From the cell containing the given text, extract its center point as [X, Y] coordinate. 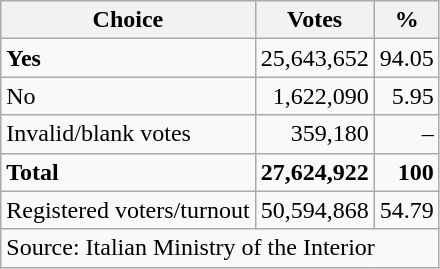
1,622,090 [314, 96]
Yes [128, 58]
5.95 [406, 96]
359,180 [314, 134]
% [406, 20]
Votes [314, 20]
94.05 [406, 58]
27,624,922 [314, 172]
50,594,868 [314, 210]
Registered voters/turnout [128, 210]
Source: Italian Ministry of the Interior [220, 248]
54.79 [406, 210]
100 [406, 172]
Invalid/blank votes [128, 134]
Choice [128, 20]
No [128, 96]
Total [128, 172]
25,643,652 [314, 58]
– [406, 134]
